Return the (X, Y) coordinate for the center point of the cell that contains the specified text.  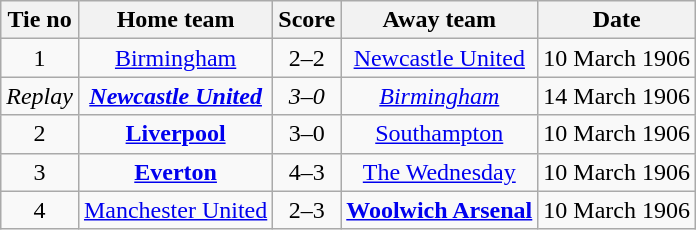
Home team (175, 20)
4 (40, 210)
The Wednesday (440, 172)
14 March 1906 (617, 96)
Southampton (440, 134)
Liverpool (175, 134)
Manchester United (175, 210)
Tie no (40, 20)
3 (40, 172)
Everton (175, 172)
Woolwich Arsenal (440, 210)
1 (40, 58)
4–3 (307, 172)
Away team (440, 20)
2–2 (307, 58)
Replay (40, 96)
Score (307, 20)
2–3 (307, 210)
Date (617, 20)
2 (40, 134)
